For the text-containing cell, return its midpoint in [X, Y] coordinate format. 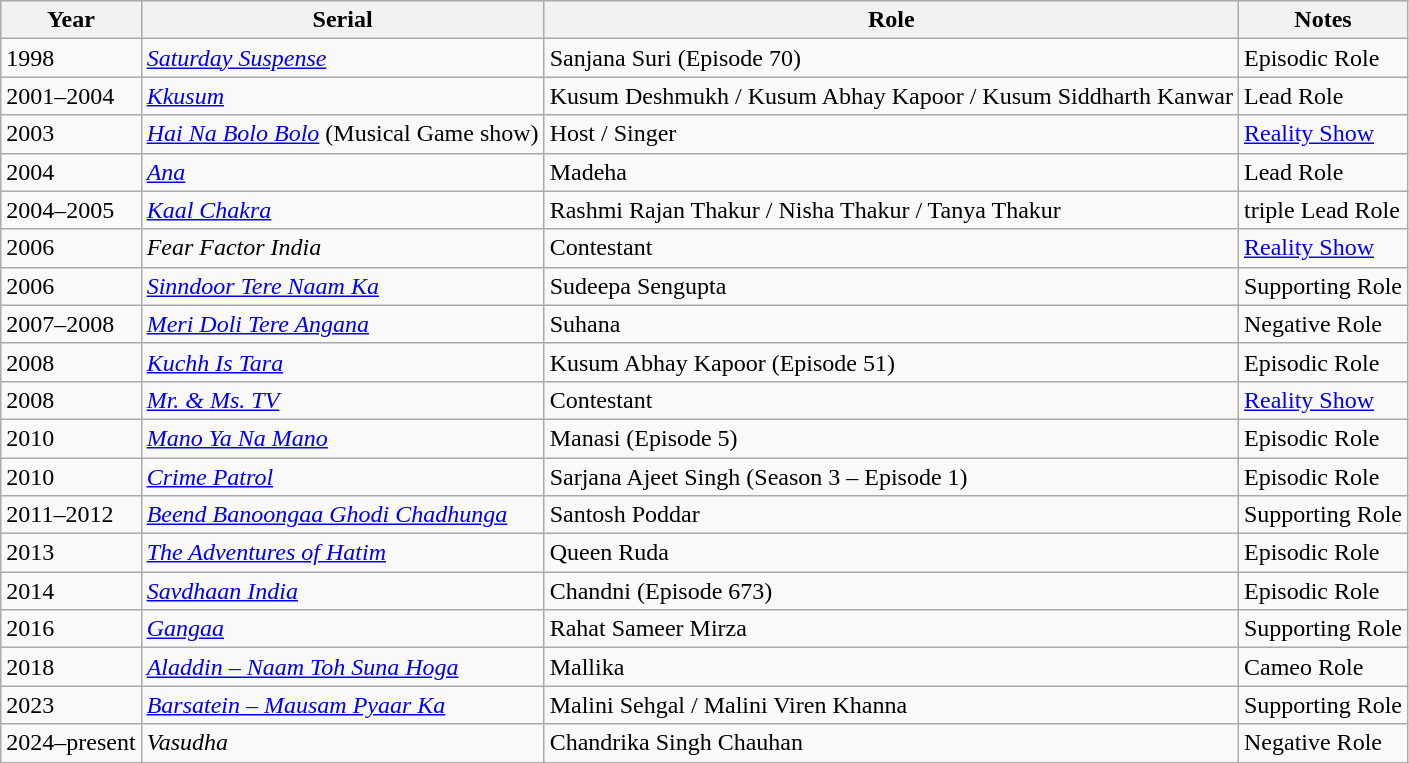
2014 [71, 591]
Mano Ya Na Mano [342, 438]
Sudeepa Sengupta [891, 286]
2011–2012 [71, 515]
Kaal Chakra [342, 210]
Madeha [891, 172]
Mr. & Ms. TV [342, 400]
Barsatein – Mausam Pyaar Ka [342, 705]
Sinndoor Tere Naam Ka [342, 286]
Kusum Deshmukh / Kusum Abhay Kapoor / Kusum Siddharth Kanwar [891, 96]
Hai Na Bolo Bolo (Musical Game show) [342, 134]
2023 [71, 705]
Suhana [891, 324]
Queen Ruda [891, 553]
Kuchh Is Tara [342, 362]
2018 [71, 667]
Vasudha [342, 743]
Kusum Abhay Kapoor (Episode 51) [891, 362]
Sarjana Ajeet Singh (Season 3 – Episode 1) [891, 477]
Beend Banoongaa Ghodi Chadhunga [342, 515]
Host / Singer [891, 134]
Meri Doli Tere Angana [342, 324]
Role [891, 20]
Rahat Sameer Mirza [891, 629]
Manasi (Episode 5) [891, 438]
The Adventures of Hatim [342, 553]
Year [71, 20]
2001–2004 [71, 96]
Chandrika Singh Chauhan [891, 743]
Rashmi Rajan Thakur / Nisha Thakur / Tanya Thakur [891, 210]
Serial [342, 20]
Santosh Poddar [891, 515]
2024–present [71, 743]
Savdhaan India [342, 591]
Notes [1322, 20]
2004–2005 [71, 210]
2016 [71, 629]
Chandni (Episode 673) [891, 591]
Mallika [891, 667]
2004 [71, 172]
Sanjana Suri (Episode 70) [891, 58]
Crime Patrol [342, 477]
Kkusum [342, 96]
2003 [71, 134]
Gangaa [342, 629]
1998 [71, 58]
2013 [71, 553]
Malini Sehgal / Malini Viren Khanna [891, 705]
Saturday Suspense [342, 58]
Cameo Role [1322, 667]
triple Lead Role [1322, 210]
Ana [342, 172]
2007–2008 [71, 324]
Aladdin – Naam Toh Suna Hoga [342, 667]
Fear Factor India [342, 248]
